Pinpoint the cell where the given text exists, returning its [X, Y] midpoint coordinate. 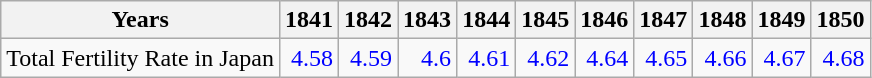
4.64 [604, 58]
1847 [664, 20]
1842 [368, 20]
4.59 [368, 58]
4.6 [428, 58]
4.67 [782, 58]
1848 [722, 20]
Total Fertility Rate in Japan [140, 58]
4.68 [840, 58]
4.58 [308, 58]
4.61 [486, 58]
4.65 [664, 58]
1841 [308, 20]
1846 [604, 20]
1843 [428, 20]
1849 [782, 20]
4.62 [546, 58]
1844 [486, 20]
1850 [840, 20]
4.66 [722, 58]
1845 [546, 20]
Years [140, 20]
